Return the [X, Y] coordinate for the center point of the cell that contains the specified text.  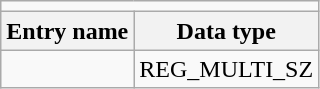
REG_MULTI_SZ [226, 69]
Entry name [68, 31]
Data type [226, 31]
